Extract the (X, Y) coordinate from the center of the cell holding the provided text.  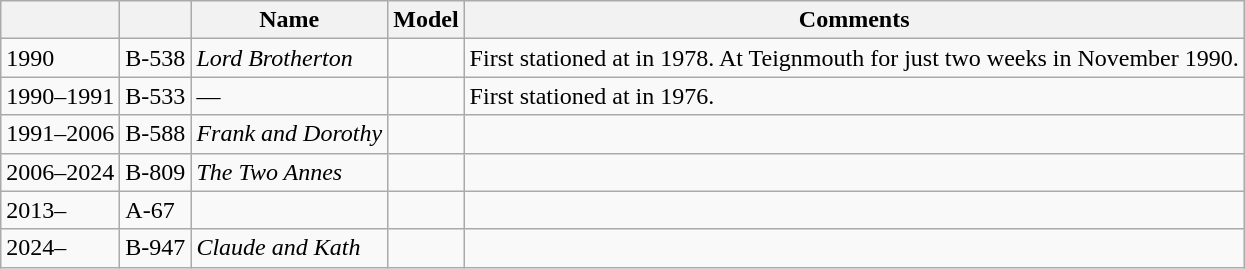
1990–1991 (60, 96)
2013– (60, 210)
1991–2006 (60, 134)
2006–2024 (60, 172)
First stationed at in 1978. At Teignmouth for just two weeks in November 1990. (854, 58)
Claude and Kath (290, 248)
B-588 (156, 134)
B-947 (156, 248)
B-538 (156, 58)
Lord Brotherton (290, 58)
Comments (854, 20)
Model (426, 20)
Name (290, 20)
2024– (60, 248)
1990 (60, 58)
B-533 (156, 96)
B-809 (156, 172)
A-67 (156, 210)
First stationed at in 1976. (854, 96)
The Two Annes (290, 172)
— (290, 96)
Frank and Dorothy (290, 134)
